Output the (X, Y) coordinate of the center of the cell containing the given text.  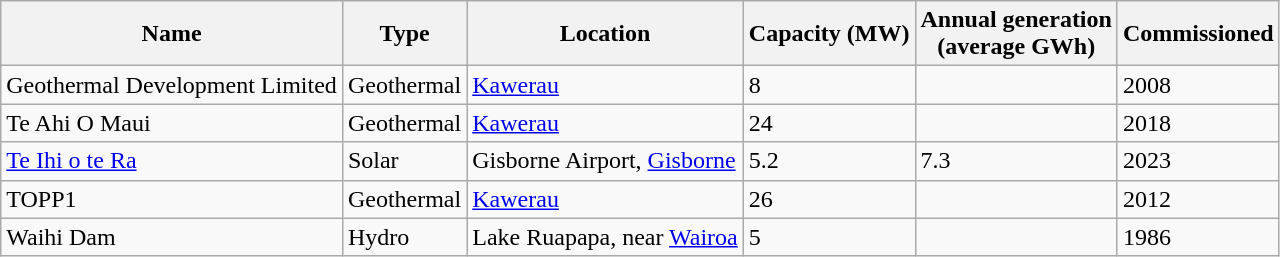
Waihi Dam (172, 237)
2008 (1198, 85)
Type (404, 34)
5.2 (829, 161)
Annual generation (average GWh) (1016, 34)
Gisborne Airport, Gisborne (606, 161)
Location (606, 34)
2023 (1198, 161)
24 (829, 123)
Solar (404, 161)
26 (829, 199)
2018 (1198, 123)
Geothermal Development Limited (172, 85)
1986 (1198, 237)
TOPP1 (172, 199)
Te Ihi o te Ra (172, 161)
Commissioned (1198, 34)
Te Ahi O Maui (172, 123)
Name (172, 34)
5 (829, 237)
Lake Ruapapa, near Wairoa (606, 237)
Hydro (404, 237)
8 (829, 85)
2012 (1198, 199)
7.3 (1016, 161)
Capacity (MW) (829, 34)
